Search for the cell housing the specified text and yield its [x, y] center coordinate. 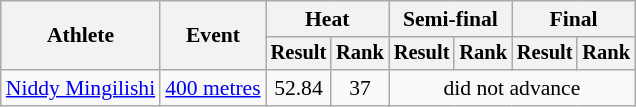
37 [360, 88]
Semi-final [450, 19]
52.84 [299, 88]
400 metres [212, 88]
Niddy Mingilishi [80, 88]
Athlete [80, 36]
Event [212, 36]
Heat [328, 19]
Final [574, 19]
did not advance [512, 88]
